Find where the given text appears and provide that cell's center as [X, Y] coordinate. 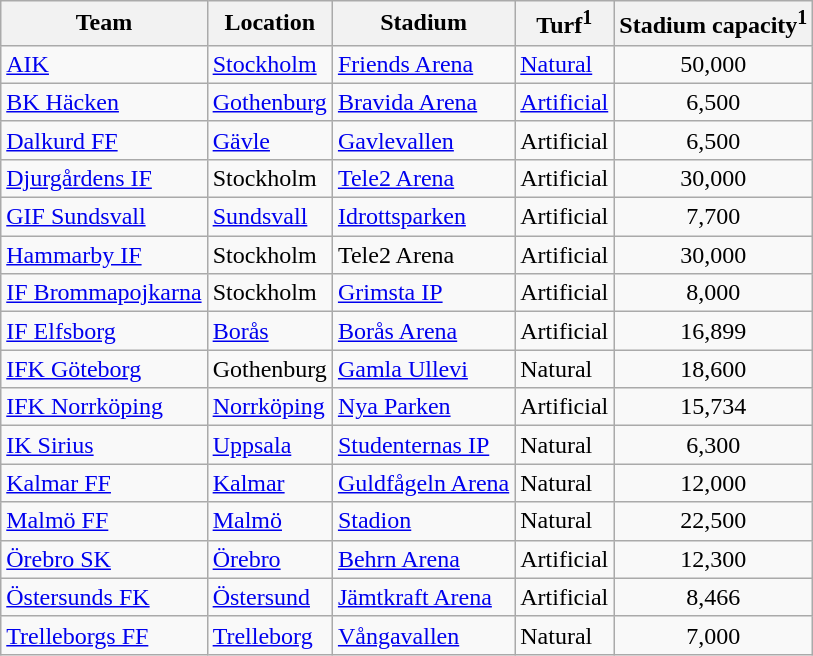
12,300 [714, 559]
50,000 [714, 64]
Malmö [270, 521]
Nya Parken [423, 407]
Behrn Arena [423, 559]
IF Elfsborg [104, 331]
IFK Norrköping [104, 407]
IK Sirius [104, 445]
16,899 [714, 331]
Kalmar FF [104, 483]
Location [270, 24]
IFK Göteborg [104, 369]
15,734 [714, 407]
8,466 [714, 597]
Gävle [270, 140]
Friends Arena [423, 64]
Idrottsparken [423, 217]
Dalkurd FF [104, 140]
Trelleborg [270, 635]
6,300 [714, 445]
AIK [104, 64]
Malmö FF [104, 521]
7,700 [714, 217]
Norrköping [270, 407]
22,500 [714, 521]
18,600 [714, 369]
Jämtkraft Arena [423, 597]
Borås [270, 331]
Djurgårdens IF [104, 178]
12,000 [714, 483]
Trelleborgs FF [104, 635]
Vångavallen [423, 635]
Gamla Ullevi [423, 369]
8,000 [714, 293]
Turf1 [564, 24]
Borås Arena [423, 331]
Hammarby IF [104, 255]
Grimsta IP [423, 293]
7,000 [714, 635]
Bravida Arena [423, 102]
Uppsala [270, 445]
Kalmar [270, 483]
GIF Sundsvall [104, 217]
Östersunds FK [104, 597]
Örebro SK [104, 559]
BK Häcken [104, 102]
Guldfågeln Arena [423, 483]
Sundsvall [270, 217]
Stadion [423, 521]
IF Brommapojkarna [104, 293]
Stadium capacity1 [714, 24]
Örebro [270, 559]
Stadium [423, 24]
Gavlevallen [423, 140]
Studenternas IP [423, 445]
Östersund [270, 597]
Team [104, 24]
